For the text-containing cell, return its midpoint in [x, y] coordinate format. 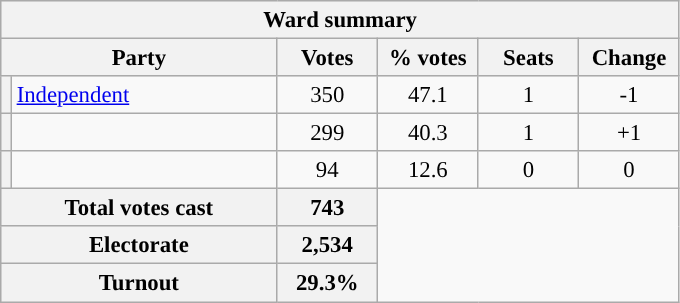
29.3% [328, 283]
% votes [428, 58]
-1 [630, 95]
12.6 [428, 170]
Party [139, 58]
743 [328, 208]
299 [328, 133]
Ward summary [340, 20]
350 [328, 95]
94 [328, 170]
Independent [144, 95]
Votes [328, 58]
Change [630, 58]
40.3 [428, 133]
2,534 [328, 245]
Total votes cast [139, 208]
Turnout [139, 283]
Electorate [139, 245]
Seats [528, 58]
+1 [630, 133]
47.1 [428, 95]
